Return the (x, y) coordinate for the center point of the cell that contains the specified text.  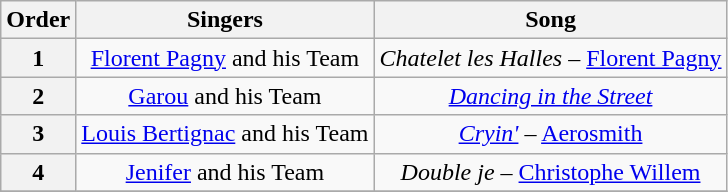
Order (38, 20)
Singers (225, 20)
Florent Pagny and his Team (225, 58)
1 (38, 58)
Dancing in the Street (550, 96)
Jenifer and his Team (225, 172)
Song (550, 20)
Louis Bertignac and his Team (225, 134)
2 (38, 96)
Double je – Christophe Willem (550, 172)
3 (38, 134)
Chatelet les Halles – Florent Pagny (550, 58)
Cryin' – Aerosmith (550, 134)
Garou and his Team (225, 96)
4 (38, 172)
